Identify which cell holds the provided text, then report its (x, y) central coordinate. 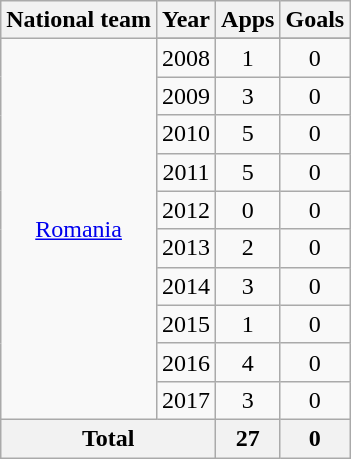
Apps (248, 20)
Romania (79, 230)
2016 (186, 362)
2008 (186, 58)
Total (108, 438)
2014 (186, 286)
2015 (186, 324)
National team (79, 20)
2 (248, 248)
Year (186, 20)
2012 (186, 210)
2010 (186, 134)
27 (248, 438)
2013 (186, 248)
Goals (315, 20)
2017 (186, 400)
4 (248, 362)
2009 (186, 96)
2011 (186, 172)
